Extract the (x, y) coordinate from the center of the cell holding the provided text.  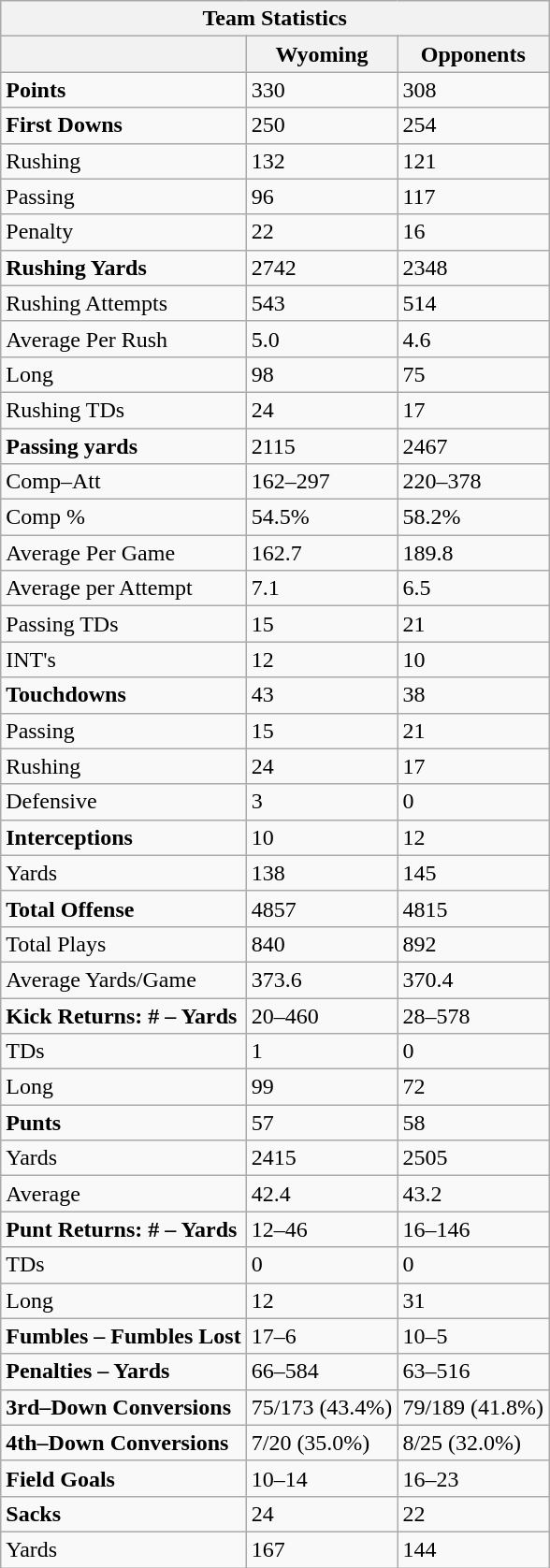
16–23 (473, 1478)
Average Per Rush (123, 339)
79/189 (41.8%) (473, 1407)
308 (473, 90)
72 (473, 1087)
10–5 (473, 1336)
138 (322, 873)
Punts (123, 1123)
2115 (322, 446)
16 (473, 232)
75 (473, 374)
Team Statistics (275, 19)
96 (322, 196)
Fumbles – Fumbles Lost (123, 1336)
54.5% (322, 517)
Points (123, 90)
20–460 (322, 1015)
17–6 (322, 1336)
Average Yards/Game (123, 980)
Penalties – Yards (123, 1372)
121 (473, 161)
63–516 (473, 1372)
370.4 (473, 980)
6.5 (473, 588)
Kick Returns: # – Yards (123, 1015)
2742 (322, 268)
43 (322, 695)
Rushing Yards (123, 268)
Field Goals (123, 1478)
167 (322, 1549)
28–578 (473, 1015)
57 (322, 1123)
Penalty (123, 232)
INT's (123, 660)
144 (473, 1549)
Passing TDs (123, 624)
Average per Attempt (123, 588)
Total Plays (123, 944)
189.8 (473, 553)
162.7 (322, 553)
Comp–Att (123, 482)
254 (473, 125)
Passing yards (123, 446)
Total Offense (123, 908)
43.2 (473, 1194)
8/25 (32.0%) (473, 1443)
4857 (322, 908)
Average Per Game (123, 553)
2348 (473, 268)
58 (473, 1123)
58.2% (473, 517)
Touchdowns (123, 695)
10–14 (322, 1478)
First Downs (123, 125)
5.0 (322, 339)
Punt Returns: # – Yards (123, 1229)
31 (473, 1300)
4815 (473, 908)
Interceptions (123, 837)
98 (322, 374)
16–146 (473, 1229)
Opponents (473, 54)
7/20 (35.0%) (322, 1443)
250 (322, 125)
840 (322, 944)
2467 (473, 446)
132 (322, 161)
Rushing Attempts (123, 303)
543 (322, 303)
Defensive (123, 802)
99 (322, 1087)
1 (322, 1052)
Sacks (123, 1514)
3rd–Down Conversions (123, 1407)
145 (473, 873)
3 (322, 802)
12–46 (322, 1229)
66–584 (322, 1372)
4.6 (473, 339)
Wyoming (322, 54)
514 (473, 303)
162–297 (322, 482)
42.4 (322, 1194)
Rushing TDs (123, 410)
38 (473, 695)
330 (322, 90)
7.1 (322, 588)
220–378 (473, 482)
4th–Down Conversions (123, 1443)
2505 (473, 1158)
892 (473, 944)
117 (473, 196)
Average (123, 1194)
373.6 (322, 980)
2415 (322, 1158)
75/173 (43.4%) (322, 1407)
Comp % (123, 517)
